Find where the given text appears and provide that cell's center as (X, Y) coordinate. 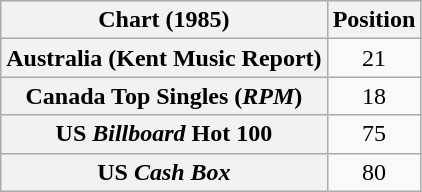
US Cash Box (164, 172)
75 (374, 134)
Chart (1985) (164, 20)
Canada Top Singles (RPM) (164, 96)
80 (374, 172)
21 (374, 58)
18 (374, 96)
Position (374, 20)
Australia (Kent Music Report) (164, 58)
US Billboard Hot 100 (164, 134)
